For the text-containing cell, return its midpoint in [x, y] coordinate format. 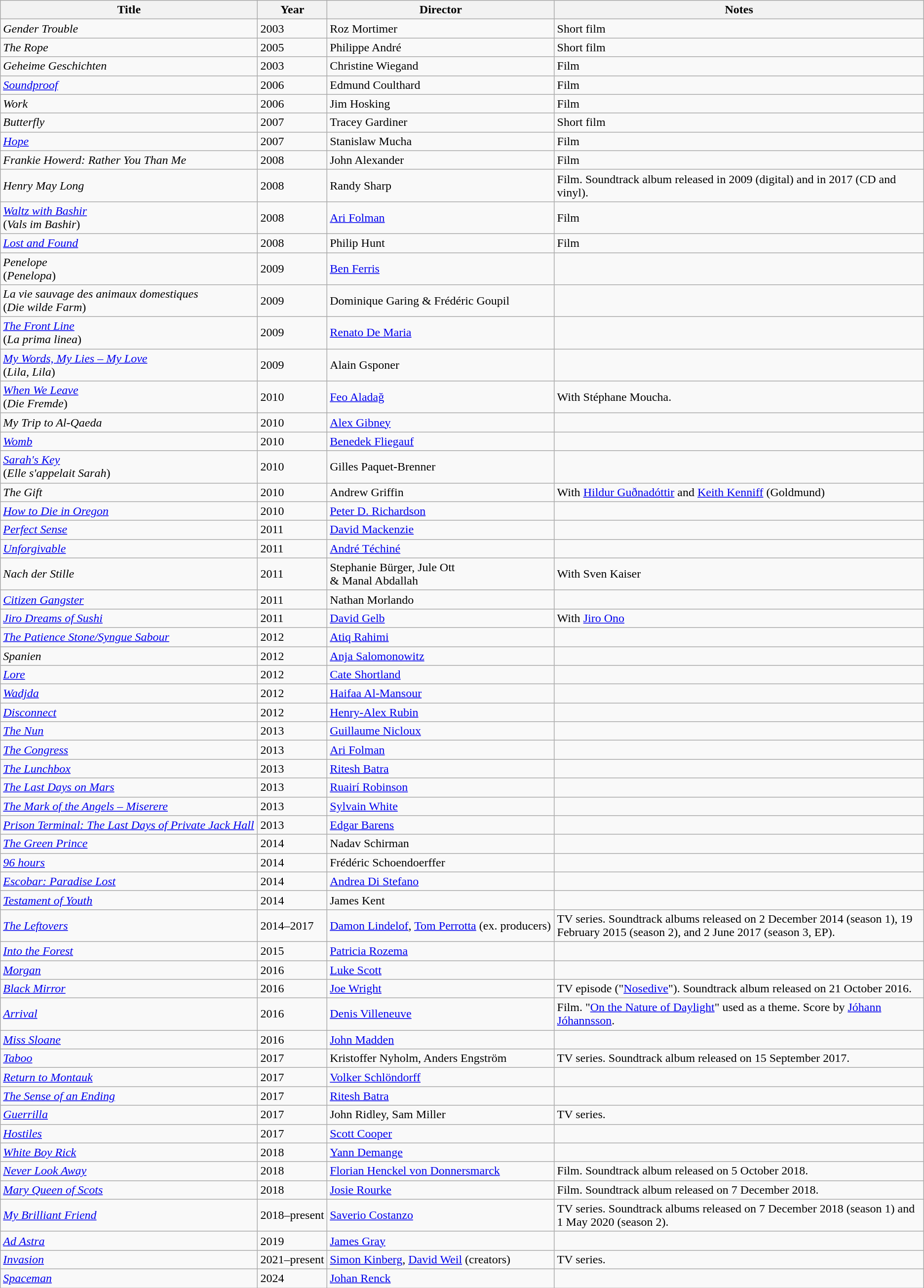
Waltz with Bashir(Vals im Bashir) [129, 217]
Ad Astra [129, 1241]
Saverio Costanzo [441, 1215]
Cate Shortland [441, 675]
James Gray [441, 1241]
Gilles Paquet-Brenner [441, 467]
Henry May Long [129, 186]
André Téchiné [441, 548]
Luke Scott [441, 970]
Testament of Youth [129, 900]
Hope [129, 141]
Butterfly [129, 122]
With Sven Kaiser [739, 574]
The Rope [129, 47]
Renato De Maria [441, 333]
Wadjda [129, 694]
Stephanie Bürger, Jule Ott& Manal Abdallah [441, 574]
Anja Salomonowitz [441, 656]
Josie Rourke [441, 1190]
Film. "On the Nature of Daylight" used as a theme. Score by Jóhann Jóhannsson. [739, 1014]
Miss Sloane [129, 1040]
Sarah's Key(Elle s'appelait Sarah) [129, 467]
With Jiro Ono [739, 618]
Lost and Found [129, 243]
Womb [129, 441]
Nadav Schirman [441, 844]
Year [292, 10]
Patricia Rozema [441, 951]
Film. Soundtrack album released on 5 October 2018. [739, 1171]
Unforgivable [129, 548]
John Alexander [441, 160]
Peter D. Richardson [441, 511]
Lore [129, 675]
2024 [292, 1278]
La vie sauvage des animaux domestiques(Die wilde Farm) [129, 301]
Henry-Alex Rubin [441, 712]
Roz Mortimer [441, 29]
Edmund Coulthard [441, 85]
2014–2017 [292, 925]
Notes [739, 10]
Frédéric Schoendoerffer [441, 862]
Spanien [129, 656]
2005 [292, 47]
Geheime Geschichten [129, 66]
2015 [292, 951]
Guillaume Nicloux [441, 731]
James Kent [441, 900]
Philip Hunt [441, 243]
The Gift [129, 492]
Mary Queen of Scots [129, 1190]
My Words, My Lies – My Love(Lila, Lila) [129, 365]
David Mackenzie [441, 530]
Soundproof [129, 85]
When We Leave(Die Fremde) [129, 397]
Stanislaw Mucha [441, 141]
Feo Aladağ [441, 397]
Sylvain White [441, 806]
With Hildur Guðnadóttir and Keith Kenniff (Goldmund) [739, 492]
How to Die in Oregon [129, 511]
Citizen Gangster [129, 599]
Scott Cooper [441, 1133]
Kristoffer Nyholm, Anders Engström [441, 1058]
Yann Demange [441, 1152]
Taboo [129, 1058]
John Ridley, Sam Miller [441, 1115]
Frankie Howerd: Rather You Than Me [129, 160]
Simon Kinberg, David Weil (creators) [441, 1259]
My Trip to Al-Qaeda [129, 423]
Prison Terminal: The Last Days of Private Jack Hall [129, 825]
Benedek Fliegauf [441, 441]
Spaceman [129, 1278]
Tracey Gardiner [441, 122]
Film. Soundtrack album released on 7 December 2018. [739, 1190]
My Brilliant Friend [129, 1215]
Penelope(Penelopa) [129, 269]
The Lunchbox [129, 769]
Dominique Garing & Frédéric Goupil [441, 301]
The Congress [129, 750]
Hostiles [129, 1133]
Nach der Stille [129, 574]
The Mark of the Angels – Miserere [129, 806]
Perfect Sense [129, 530]
Christine Wiegand [441, 66]
Denis Villeneuve [441, 1014]
Black Mirror [129, 989]
Arrival [129, 1014]
The Sense of an Ending [129, 1096]
The Last Days on Mars [129, 787]
Title [129, 10]
Jiro Dreams of Sushi [129, 618]
Andrea Di Stefano [441, 881]
Philippe André [441, 47]
TV series. Soundtrack albums released on 2 December 2014 (season 1), 19 February 2015 (season 2), and 2 June 2017 (season 3, EP). [739, 925]
TV episode ("Nosedive"). Soundtrack album released on 21 October 2016. [739, 989]
Ben Ferris [441, 269]
John Madden [441, 1040]
Morgan [129, 970]
David Gelb [441, 618]
2019 [292, 1241]
The Leftovers [129, 925]
2018–present [292, 1215]
The Nun [129, 731]
Edgar Barens [441, 825]
With Stéphane Moucha. [739, 397]
Director [441, 10]
Haifaa Al-Mansour [441, 694]
Volker Schlöndorff [441, 1077]
Joe Wright [441, 989]
Ruairí Robinson [441, 787]
Randy Sharp [441, 186]
96 hours [129, 862]
Film. Soundtrack album released in 2009 (digital) and in 2017 (CD and vinyl). [739, 186]
Escobar: Paradise Lost [129, 881]
The Green Prince [129, 844]
Guerrilla [129, 1115]
Nathan Morlando [441, 599]
Work [129, 104]
Into the Forest [129, 951]
Return to Montauk [129, 1077]
Gender Trouble [129, 29]
TV series. Soundtrack albums released on 7 December 2018 (season 1) and 1 May 2020 (season 2). [739, 1215]
Disconnect [129, 712]
Florian Henckel von Donnersmarck [441, 1171]
The Patience Stone/Syngue Sabour [129, 637]
Atiq Rahimi [441, 637]
Damon Lindelof, Tom Perrotta (ex. producers) [441, 925]
TV series. Soundtrack album released on 15 September 2017. [739, 1058]
Johan Renck [441, 1278]
White Boy Rick [129, 1152]
2021–present [292, 1259]
Alain Gsponer [441, 365]
Jim Hosking [441, 104]
Never Look Away [129, 1171]
The Front Line(La prima linea) [129, 333]
Invasion [129, 1259]
Andrew Griffin [441, 492]
Alex Gibney [441, 423]
